Determine the [x, y] coordinate at the center of the cell enclosing the given text.  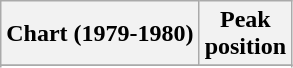
Peakposition [245, 34]
Chart (1979-1980) [100, 34]
